Provide the (X, Y) coordinate of the cell's center where the given text is located.  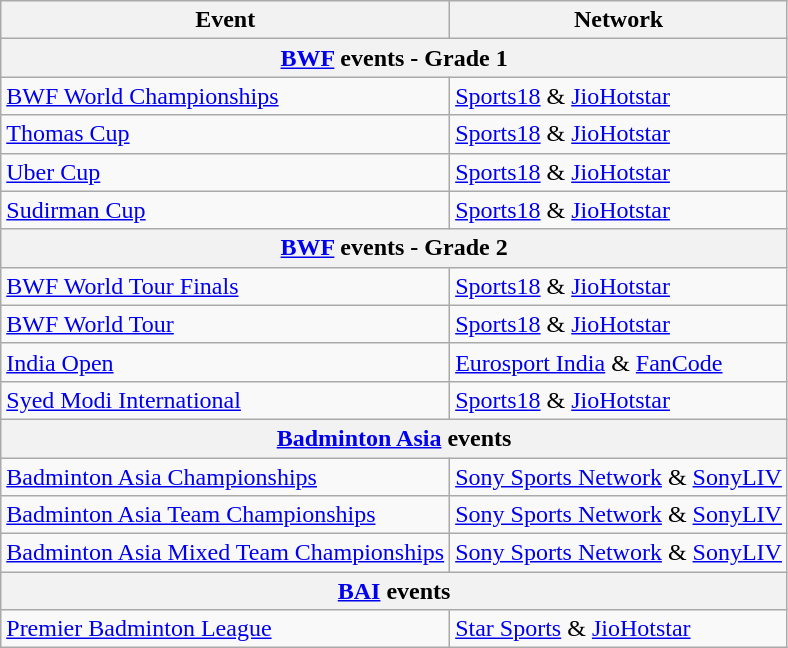
Badminton Asia events (394, 438)
Badminton Asia Team Championships (226, 515)
Premier Badminton League (226, 629)
Thomas Cup (226, 134)
BWF events - Grade 1 (394, 58)
Syed Modi International (226, 400)
Badminton Asia Mixed Team Championships (226, 553)
Network (619, 20)
BWF World Championships (226, 96)
Badminton Asia Championships (226, 477)
Star Sports & JioHotstar (619, 629)
Sudirman Cup (226, 210)
India Open (226, 362)
Event (226, 20)
BWF events - Grade 2 (394, 248)
BAI events (394, 591)
Eurosport India & FanCode (619, 362)
Uber Cup (226, 172)
BWF World Tour (226, 324)
BWF World Tour Finals (226, 286)
